Determine the [X, Y] coordinate at the center of the cell enclosing the given text.  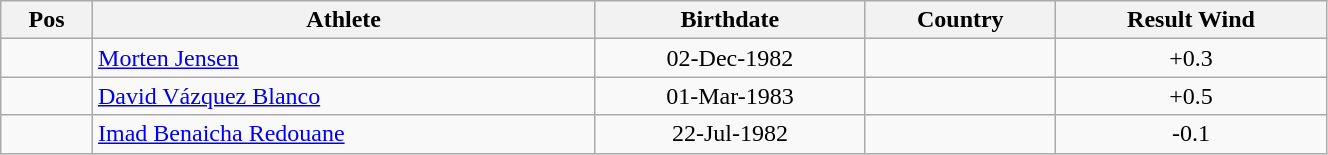
Athlete [344, 20]
Morten Jensen [344, 58]
22-Jul-1982 [730, 134]
Pos [47, 20]
David Vázquez Blanco [344, 96]
Result Wind [1192, 20]
01-Mar-1983 [730, 96]
+0.5 [1192, 96]
Imad Benaicha Redouane [344, 134]
+0.3 [1192, 58]
Birthdate [730, 20]
02-Dec-1982 [730, 58]
-0.1 [1192, 134]
Country [960, 20]
